Find where the given text appears and provide that cell's center as [x, y] coordinate. 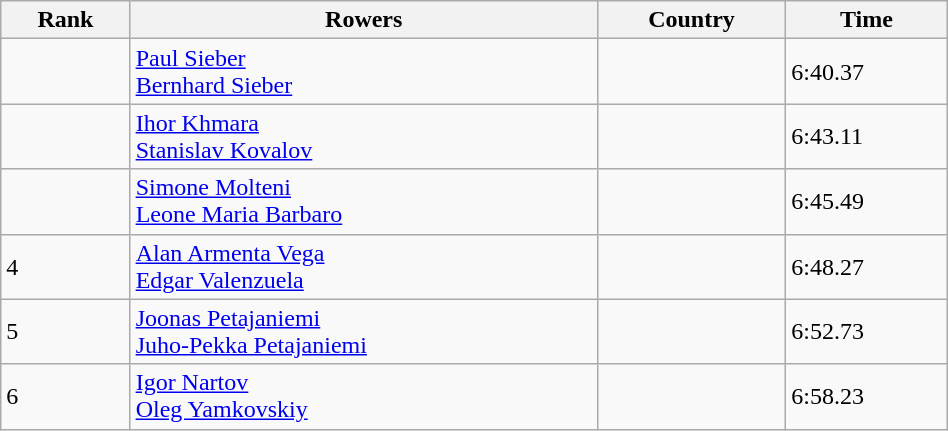
6:43.11 [867, 136]
4 [66, 266]
Paul SieberBernhard Sieber [364, 72]
6:40.37 [867, 72]
6 [66, 396]
5 [66, 332]
Joonas PetajaniemiJuho-Pekka Petajaniemi [364, 332]
Igor NartovOleg Yamkovskiy [364, 396]
Alan Armenta VegaEdgar Valenzuela [364, 266]
Simone MolteniLeone Maria Barbaro [364, 202]
6:58.23 [867, 396]
Rank [66, 20]
Time [867, 20]
6:45.49 [867, 202]
6:48.27 [867, 266]
Country [691, 20]
Ihor KhmaraStanislav Kovalov [364, 136]
6:52.73 [867, 332]
Rowers [364, 20]
